Capture the cell that displays the provided text and extract its (x, y) central coordinate. 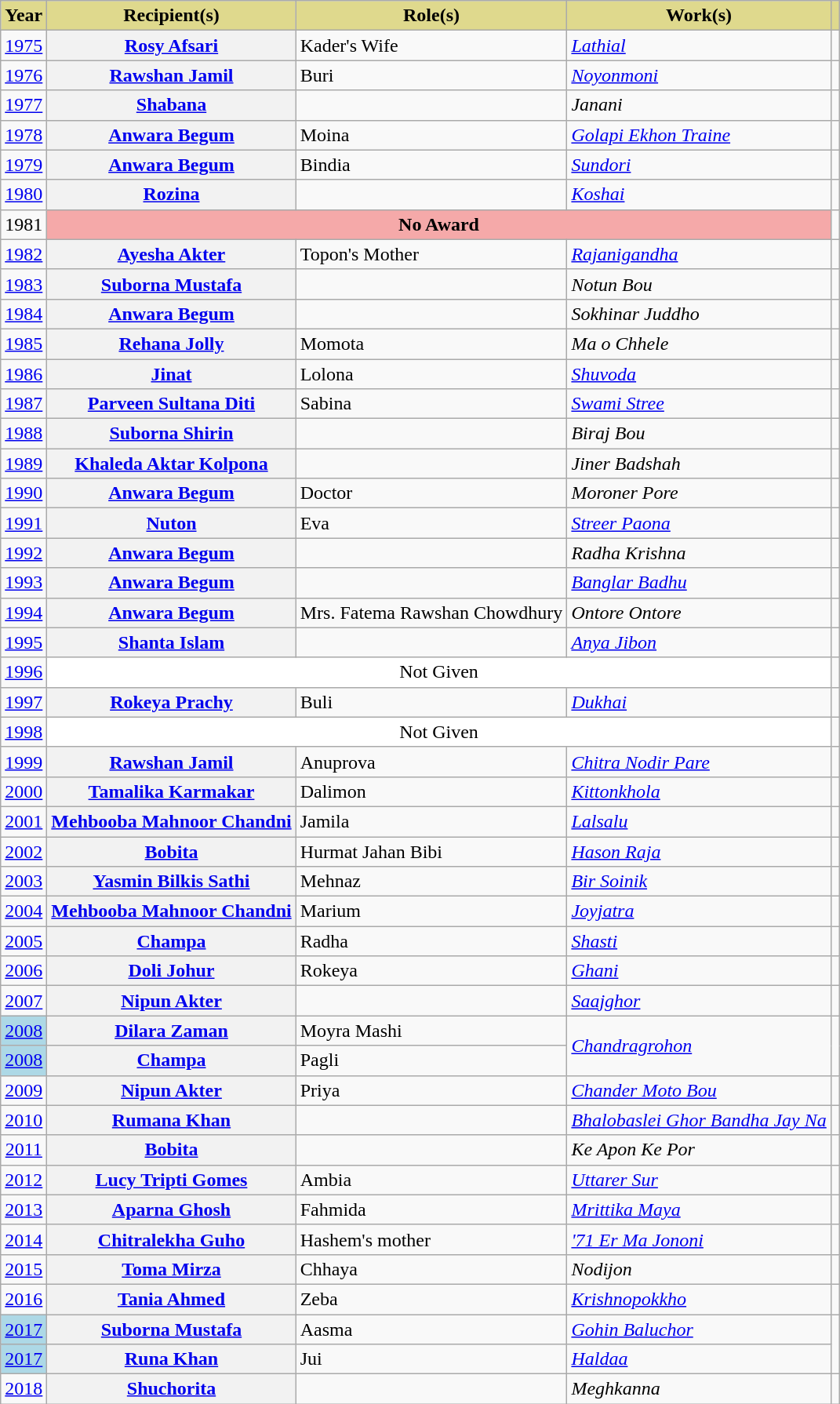
Mehnaz (431, 882)
2006 (24, 971)
Streer Paona (699, 523)
Runa Khan (171, 1359)
Janani (699, 105)
Banglar Badhu (699, 583)
1996 (24, 672)
1998 (24, 732)
Doctor (431, 493)
Ayesha Akter (171, 254)
2004 (24, 911)
Nodijon (699, 1269)
Meghkanna (699, 1389)
1976 (24, 75)
2005 (24, 941)
Ke Apon Ke Por (699, 1150)
Notun Bou (699, 284)
Rajanigandha (699, 254)
Uttarer Sur (699, 1180)
2014 (24, 1239)
Shuvoda (699, 374)
2012 (24, 1180)
1990 (24, 493)
1987 (24, 404)
Shasti (699, 941)
Gohin Baluchor (699, 1329)
2013 (24, 1209)
Rehana Jolly (171, 344)
Buli (431, 702)
Golapi Ekhon Traine (699, 135)
1986 (24, 374)
Kader's Wife (431, 45)
Saajghor (699, 1001)
Jinat (171, 374)
Noyonmoni (699, 75)
1980 (24, 195)
2003 (24, 882)
2002 (24, 851)
Jamila (431, 821)
2016 (24, 1299)
2009 (24, 1090)
Jiner Badshah (699, 464)
Recipient(s) (171, 16)
Haldaa (699, 1359)
Chitra Nodir Pare (699, 762)
Ghani (699, 971)
Hurmat Jahan Bibi (431, 851)
Lalsalu (699, 821)
Sabina (431, 404)
Parveen Sultana Diti (171, 404)
Suborna Shirin (171, 434)
Fahmida (431, 1209)
Koshai (699, 195)
1995 (24, 642)
Khaleda Aktar Kolpona (171, 464)
1989 (24, 464)
Shanta Islam (171, 642)
2010 (24, 1120)
1984 (24, 314)
Eva (431, 523)
Joyjatra (699, 911)
Topon's Mother (431, 254)
1994 (24, 613)
Dalimon (431, 791)
Sundori (699, 165)
2007 (24, 1001)
1999 (24, 762)
Tania Ahmed (171, 1299)
Mrittika Maya (699, 1209)
1979 (24, 165)
Buri (431, 75)
Aasma (431, 1329)
Anya Jibon (699, 642)
1981 (24, 224)
Moroner Pore (699, 493)
Shabana (171, 105)
1983 (24, 284)
Rokeya Prachy (171, 702)
Priya (431, 1090)
Hason Raja (699, 851)
1988 (24, 434)
Chandragrohon (699, 1046)
Sokhinar Juddho (699, 314)
Moyra Mashi (431, 1031)
Ma o Chhele (699, 344)
Kittonkhola (699, 791)
Year (24, 16)
Mrs. Fatema Rawshan Chowdhury (431, 613)
2011 (24, 1150)
1982 (24, 254)
1985 (24, 344)
Zeba (431, 1299)
Lucy Tripti Gomes (171, 1180)
Rumana Khan (171, 1120)
Radha (431, 941)
Lathial (699, 45)
'71 Er Ma Jononi (699, 1239)
2001 (24, 821)
Jui (431, 1359)
1991 (24, 523)
Nuton (171, 523)
Ontore Ontore (699, 613)
1977 (24, 105)
2015 (24, 1269)
Work(s) (699, 16)
Momota (431, 344)
Aparna Ghosh (171, 1209)
2018 (24, 1389)
1992 (24, 553)
Dilara Zaman (171, 1031)
Chhaya (431, 1269)
Shuchorita (171, 1389)
Role(s) (431, 16)
Krishnopokkho (699, 1299)
1993 (24, 583)
Dukhai (699, 702)
No Award (439, 224)
Rozina (171, 195)
Rosy Afsari (171, 45)
1975 (24, 45)
Bhalobaslei Ghor Bandha Jay Na (699, 1120)
Ambia (431, 1180)
Swami Stree (699, 404)
Bindia (431, 165)
Lolona (431, 374)
Pagli (431, 1060)
Tamalika Karmakar (171, 791)
Anuprova (431, 762)
Biraj Bou (699, 434)
Marium (431, 911)
Yasmin Bilkis Sathi (171, 882)
1978 (24, 135)
Toma Mirza (171, 1269)
Radha Krishna (699, 553)
Doli Johur (171, 971)
1997 (24, 702)
Moina (431, 135)
Hashem's mother (431, 1239)
Chander Moto Bou (699, 1090)
Rokeya (431, 971)
Chitralekha Guho (171, 1239)
Bir Soinik (699, 882)
2000 (24, 791)
